Capture the cell that displays the provided text and extract its [X, Y] central coordinate. 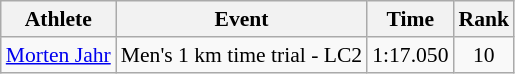
Athlete [58, 19]
Time [410, 19]
Men's 1 km time trial - LC2 [242, 55]
10 [484, 55]
Event [242, 19]
Morten Jahr [58, 55]
1:17.050 [410, 55]
Rank [484, 19]
